Scan for the cell matching the given text and deliver its [x, y] coordinate at center. 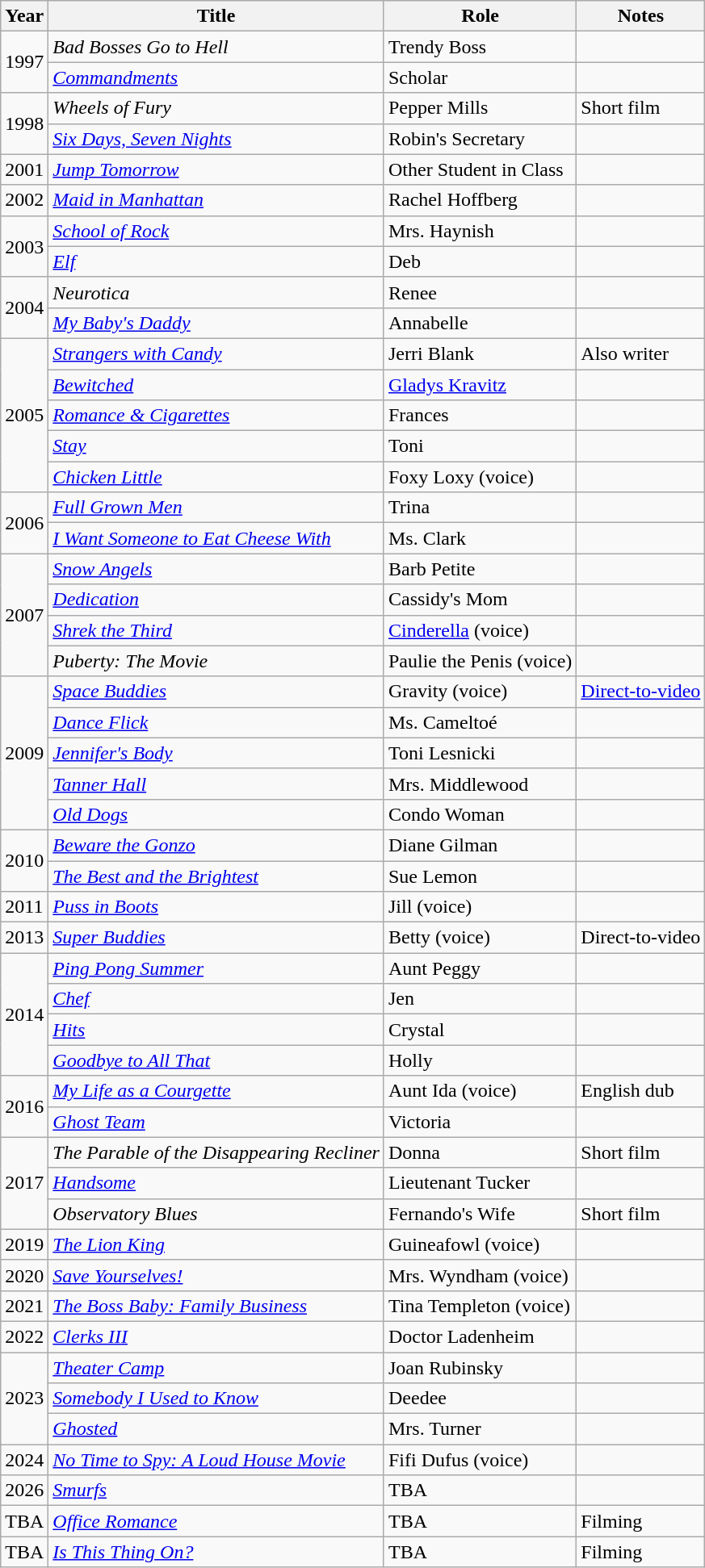
Other Student in Class [480, 169]
2023 [24, 1399]
Pepper Mills [480, 108]
Is This Thing On? [216, 1552]
2005 [24, 415]
The Boss Baby: Family Business [216, 1306]
Observatory Blues [216, 1214]
Joan Rubinsky [480, 1368]
Dedication [216, 600]
Toni [480, 446]
Bad Bosses Go to Hell [216, 47]
Deb [480, 261]
Super Buddies [216, 938]
Six Days, Seven Nights [216, 139]
2013 [24, 938]
School of Rock [216, 231]
2016 [24, 1106]
Puss in Boots [216, 907]
Mrs. Middlewood [480, 784]
Scholar [480, 77]
Ms. Clark [480, 538]
Elf [216, 261]
Cinderella (voice) [480, 630]
Beware the Gonzo [216, 845]
2024 [24, 1460]
Snow Angels [216, 569]
Mrs. Turner [480, 1429]
2011 [24, 907]
Shrek the Third [216, 630]
1997 [24, 62]
Chicken Little [216, 477]
Save Yourselves! [216, 1275]
Jerri Blank [480, 353]
2003 [24, 246]
No Time to Spy: A Loud House Movie [216, 1460]
2017 [24, 1183]
Barb Petite [480, 569]
1998 [24, 123]
Doctor Ladenheim [480, 1336]
Puberty: The Movie [216, 661]
Smurfs [216, 1491]
Chef [216, 999]
Commandments [216, 77]
Hits [216, 1030]
2009 [24, 753]
2022 [24, 1336]
Diane Gilman [480, 845]
Aunt Ida (voice) [480, 1091]
Cassidy's Mom [480, 600]
Annabelle [480, 323]
Tina Templeton (voice) [480, 1306]
The Parable of the Disappearing Recliner [216, 1152]
Victoria [480, 1122]
Robin's Secretary [480, 139]
Wheels of Fury [216, 108]
Deedee [480, 1399]
Holly [480, 1060]
Also writer [641, 353]
Trina [480, 508]
Bewitched [216, 385]
Space Buddies [216, 692]
Ping Pong Summer [216, 968]
Gladys Kravitz [480, 385]
2019 [24, 1244]
English dub [641, 1091]
Rachel Hoffberg [480, 200]
The Lion King [216, 1244]
Year [24, 16]
2014 [24, 1014]
Mrs. Wyndham (voice) [480, 1275]
2020 [24, 1275]
Strangers with Candy [216, 353]
2002 [24, 200]
Old Dogs [216, 814]
2006 [24, 523]
Full Grown Men [216, 508]
Fernando's Wife [480, 1214]
Ms. Cameltoé [480, 722]
Jen [480, 999]
Theater Camp [216, 1368]
My Life as a Courgette [216, 1091]
Ghosted [216, 1429]
Neurotica [216, 292]
Aunt Peggy [480, 968]
My Baby's Daddy [216, 323]
Fifi Dufus (voice) [480, 1460]
Clerks III [216, 1336]
2026 [24, 1491]
Somebody I Used to Know [216, 1399]
Jill (voice) [480, 907]
Romance & Cigarettes [216, 416]
Trendy Boss [480, 47]
Handsome [216, 1183]
Jennifer's Body [216, 753]
Lieutenant Tucker [480, 1183]
Dance Flick [216, 722]
Title [216, 16]
Jump Tomorrow [216, 169]
Goodbye to All That [216, 1060]
Notes [641, 16]
The Best and the Brightest [216, 876]
Frances [480, 416]
Foxy Loxy (voice) [480, 477]
Tanner Hall [216, 784]
Guineafowl (voice) [480, 1244]
Role [480, 16]
Donna [480, 1152]
2021 [24, 1306]
Stay [216, 446]
Condo Woman [480, 814]
Sue Lemon [480, 876]
2007 [24, 615]
Betty (voice) [480, 938]
Maid in Manhattan [216, 200]
Ghost Team [216, 1122]
Toni Lesnicki [480, 753]
Crystal [480, 1030]
I Want Someone to Eat Cheese With [216, 538]
Mrs. Haynish [480, 231]
2001 [24, 169]
2004 [24, 307]
Gravity (voice) [480, 692]
Renee [480, 292]
2010 [24, 860]
Office Romance [216, 1521]
Paulie the Penis (voice) [480, 661]
